Return [x, y] of the center of cell containing provided text 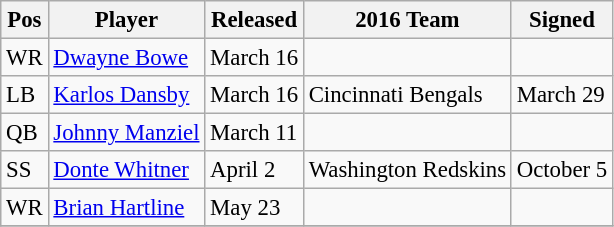
Signed [562, 20]
Brian Hartline [126, 208]
SS [24, 170]
Dwayne Bowe [126, 58]
March 11 [254, 133]
Released [254, 20]
October 5 [562, 170]
Donte Whitner [126, 170]
May 23 [254, 208]
March 29 [562, 95]
Karlos Dansby [126, 95]
QB [24, 133]
Johnny Manziel [126, 133]
Pos [24, 20]
Washington Redskins [407, 170]
2016 Team [407, 20]
LB [24, 95]
Player [126, 20]
Cincinnati Bengals [407, 95]
April 2 [254, 170]
